Locate the cell with the specified text and output its [X, Y] center coordinate. 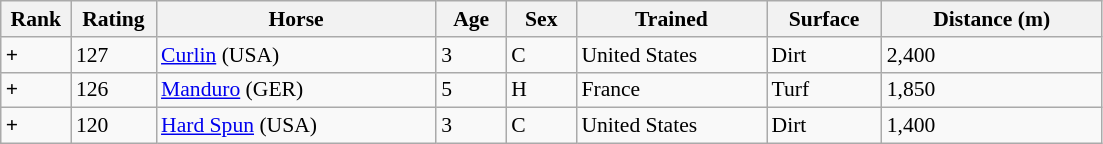
Sex [541, 19]
Age [471, 19]
5 [471, 90]
1,850 [992, 90]
Distance (m) [992, 19]
Rank [36, 19]
Curlin (USA) [296, 55]
Manduro (GER) [296, 90]
1,400 [992, 126]
Hard Spun (USA) [296, 126]
Surface [824, 19]
Horse [296, 19]
2,400 [992, 55]
Rating [114, 19]
France [671, 90]
120 [114, 126]
126 [114, 90]
H [541, 90]
Turf [824, 90]
127 [114, 55]
Trained [671, 19]
